Provide the [X, Y] coordinate of the cell's center where the given text is located.  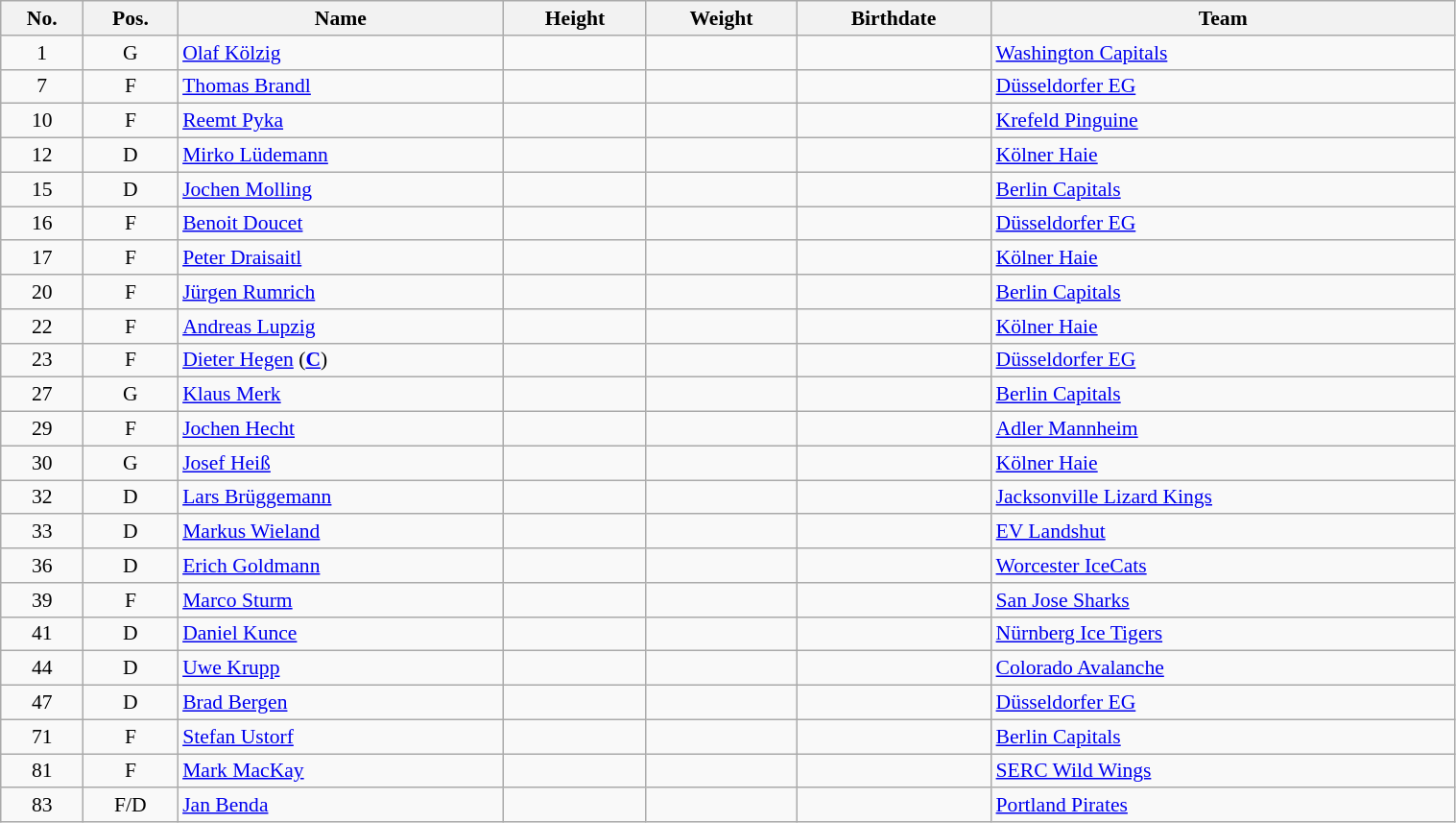
Krefeld Pinguine [1224, 121]
Washington Capitals [1224, 53]
Jürgen Rumrich [340, 292]
Andreas Lupzig [340, 327]
71 [42, 737]
Uwe Krupp [340, 668]
Josef Heiß [340, 463]
44 [42, 668]
Height [576, 18]
17 [42, 258]
23 [42, 360]
Jan Benda [340, 806]
Mirko Lüdemann [340, 156]
Adler Mannheim [1224, 429]
SERC Wild Wings [1224, 771]
22 [42, 327]
EV Landshut [1224, 532]
Marco Sturm [340, 600]
San Jose Sharks [1224, 600]
Birthdate [895, 18]
Jacksonville Lizard Kings [1224, 497]
15 [42, 189]
16 [42, 224]
Benoit Doucet [340, 224]
Jochen Molling [340, 189]
Brad Bergen [340, 703]
Daniel Kunce [340, 634]
Klaus Merk [340, 395]
Stefan Ustorf [340, 737]
Portland Pirates [1224, 806]
7 [42, 86]
Reemt Pyka [340, 121]
12 [42, 156]
33 [42, 532]
41 [42, 634]
Name [340, 18]
81 [42, 771]
39 [42, 600]
Olaf Kölzig [340, 53]
Jochen Hecht [340, 429]
Team [1224, 18]
No. [42, 18]
Thomas Brandl [340, 86]
Dieter Hegen (C) [340, 360]
36 [42, 566]
29 [42, 429]
83 [42, 806]
10 [42, 121]
Peter Draisaitl [340, 258]
Markus Wieland [340, 532]
Weight [721, 18]
47 [42, 703]
1 [42, 53]
30 [42, 463]
Worcester IceCats [1224, 566]
Pos. [131, 18]
Mark MacKay [340, 771]
Erich Goldmann [340, 566]
Colorado Avalanche [1224, 668]
Nürnberg Ice Tigers [1224, 634]
32 [42, 497]
F/D [131, 806]
Lars Brüggemann [340, 497]
27 [42, 395]
20 [42, 292]
